Capture the cell that displays the provided text and extract its (x, y) central coordinate. 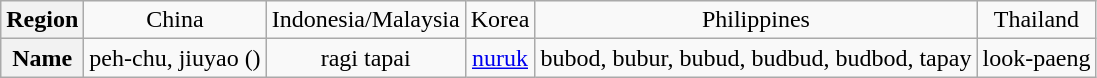
ragi tapai (366, 58)
peh-chu, jiuyao () (175, 58)
bubod, bubur, bubud, budbud, budbod, tapay (756, 58)
Indonesia/Malaysia (366, 20)
Region (42, 20)
Korea (500, 20)
Name (42, 58)
Thailand (1036, 20)
nuruk (500, 58)
look-paeng (1036, 58)
Philippines (756, 20)
China (175, 20)
